Detect which cell encompasses the target text, then output its (x, y) center coordinate. 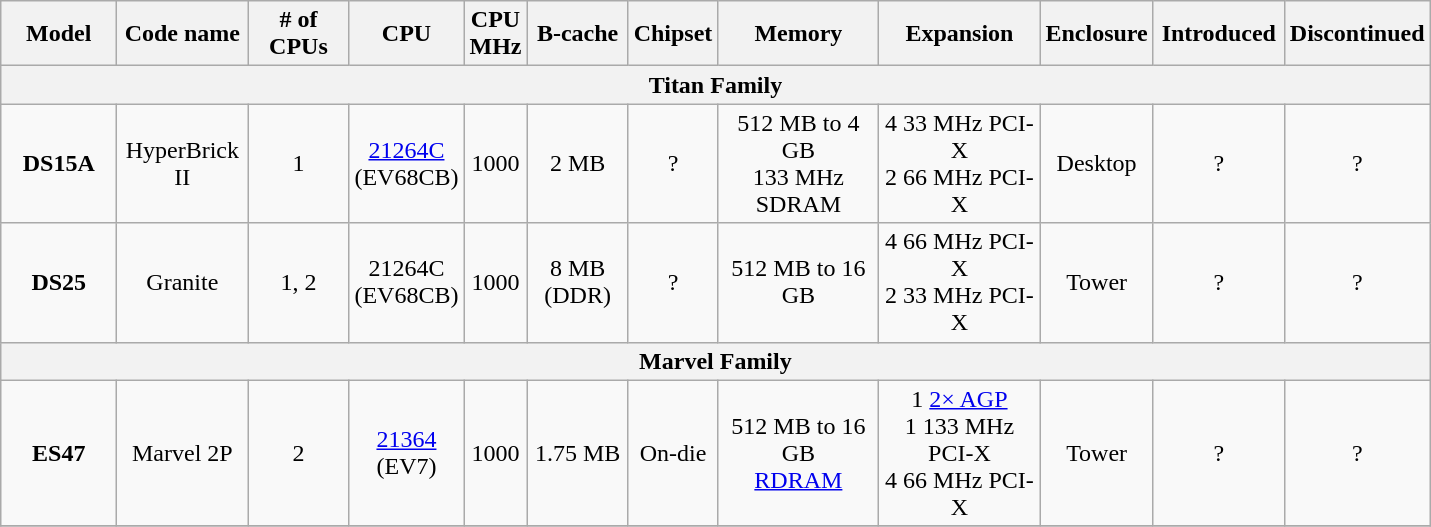
Granite (182, 282)
CPU (406, 34)
DS15A (59, 164)
Memory (798, 34)
Discontinued (1357, 34)
Model (59, 34)
21364(EV7) (406, 453)
4 33 MHz PCI-X2 66 MHz PCI-X (960, 164)
4 66 MHz PCI-X2 33 MHz PCI-X (960, 282)
Titan Family (716, 85)
B-cache (578, 34)
DS25 (59, 282)
512 MB to 16 GB (798, 282)
HyperBrick II (182, 164)
Chipset (673, 34)
Enclosure (1096, 34)
2 MB (578, 164)
Marvel Family (716, 361)
CPUMHz (496, 34)
# ofCPUs (298, 34)
512 MB to 16 GBRDRAM (798, 453)
1, 2 (298, 282)
1 (298, 164)
8 MB(DDR) (578, 282)
2 (298, 453)
Expansion (960, 34)
Introduced (1218, 34)
ES47 (59, 453)
512 MB to 4 GB133 MHz SDRAM (798, 164)
1 2× AGP1 133 MHz PCI-X4 66 MHz PCI-X (960, 453)
1.75 MB (578, 453)
On-die (673, 453)
Code name (182, 34)
Desktop (1096, 164)
Marvel 2P (182, 453)
